Extract the [x, y] coordinate from the center of the cell holding the provided text.  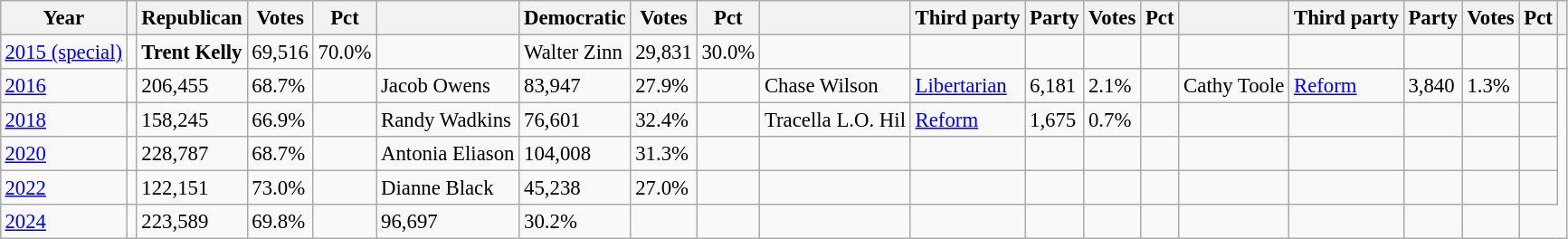
83,947 [575, 86]
Antonia Eliason [448, 154]
Walter Zinn [575, 52]
69.8% [280, 222]
73.0% [280, 188]
Chase Wilson [836, 86]
Tracella L.O. Hil [836, 120]
Year [63, 18]
223,589 [192, 222]
206,455 [192, 86]
1,675 [1055, 120]
2016 [63, 86]
29,831 [664, 52]
6,181 [1055, 86]
158,245 [192, 120]
70.0% [344, 52]
Cathy Toole [1234, 86]
2018 [63, 120]
27.0% [664, 188]
122,151 [192, 188]
32.4% [664, 120]
76,601 [575, 120]
Randy Wadkins [448, 120]
3,840 [1433, 86]
2022 [63, 188]
96,697 [448, 222]
Trent Kelly [192, 52]
66.9% [280, 120]
1.3% [1491, 86]
27.9% [664, 86]
Dianne Black [448, 188]
0.7% [1113, 120]
31.3% [664, 154]
2.1% [1113, 86]
69,516 [280, 52]
2024 [63, 222]
2015 (special) [63, 52]
Libertarian [967, 86]
30.0% [727, 52]
104,008 [575, 154]
2020 [63, 154]
228,787 [192, 154]
Republican [192, 18]
Democratic [575, 18]
Jacob Owens [448, 86]
45,238 [575, 188]
30.2% [575, 222]
